Provide the [X, Y] coordinate of the cell's center where the given text is located.  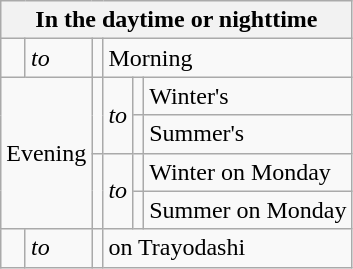
Summer on Monday [248, 210]
on Trayodashi [228, 248]
Winter on Monday [248, 172]
Evening [46, 153]
Winter's [248, 96]
Morning [228, 58]
Summer's [248, 134]
In the daytime or nighttime [176, 20]
